Return the [x, y] coordinate for the center point of the cell that contains the specified text.  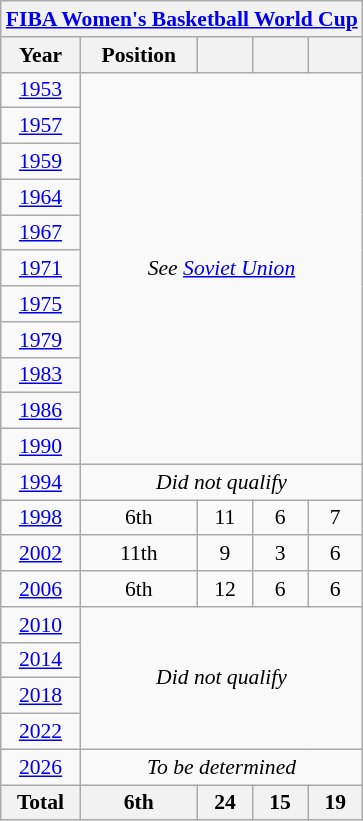
2006 [40, 589]
Total [40, 803]
1971 [40, 269]
1979 [40, 340]
2022 [40, 732]
1994 [40, 482]
1959 [40, 162]
3 [280, 554]
1975 [40, 304]
9 [224, 554]
11 [224, 518]
Position [138, 55]
19 [336, 803]
7 [336, 518]
2014 [40, 660]
2026 [40, 767]
11th [138, 554]
1986 [40, 411]
1990 [40, 447]
FIBA Women's Basketball World Cup [182, 19]
1953 [40, 90]
24 [224, 803]
1967 [40, 233]
2002 [40, 554]
2018 [40, 696]
Year [40, 55]
15 [280, 803]
2010 [40, 625]
1957 [40, 126]
To be determined [222, 767]
1964 [40, 197]
1983 [40, 375]
1998 [40, 518]
12 [224, 589]
See Soviet Union [222, 268]
